Scan for the cell matching the given text and deliver its [X, Y] coordinate at center. 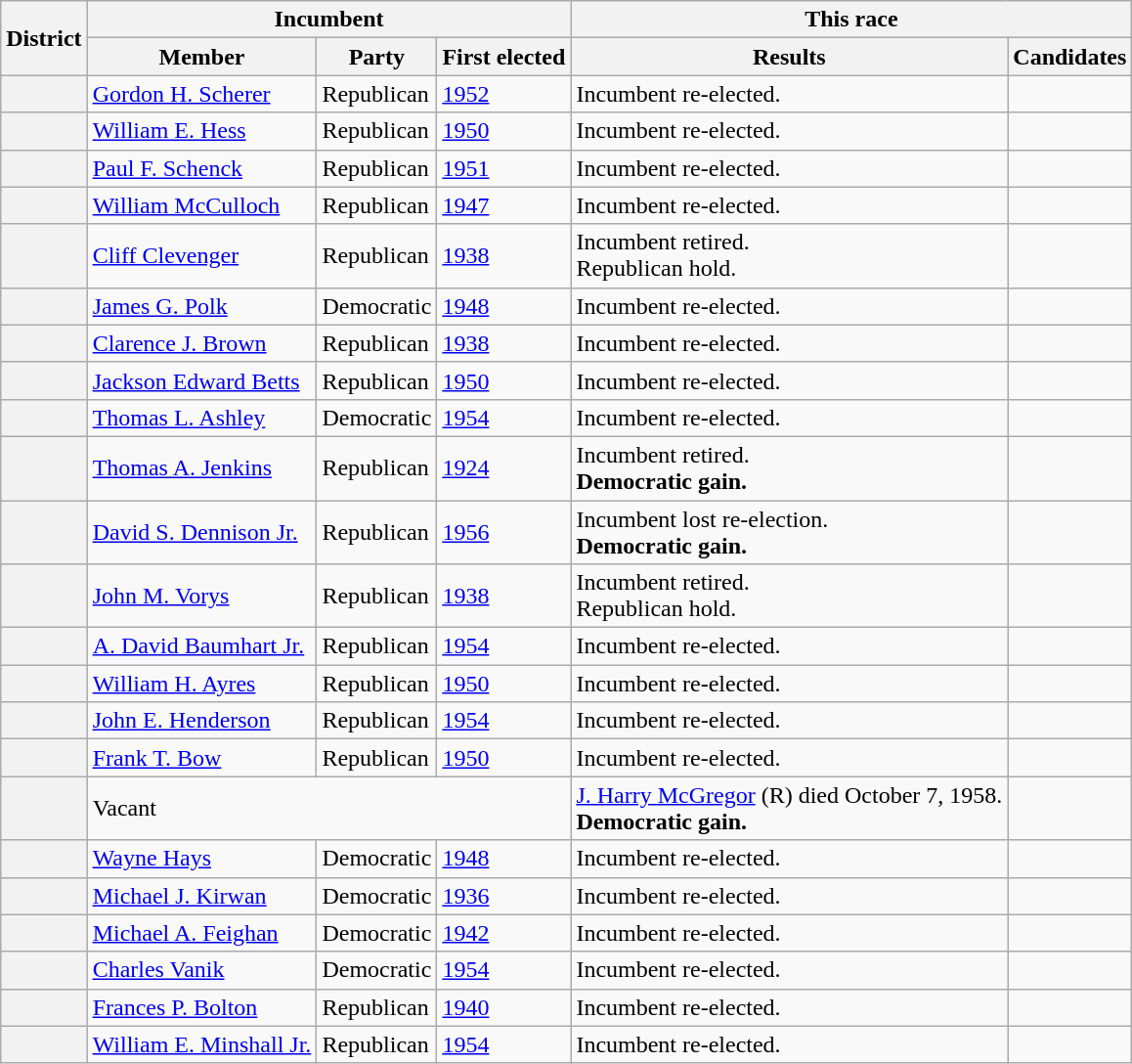
Paul F. Schenck [201, 168]
Incumbent lost re-election.Democratic gain. [790, 532]
Jackson Edward Betts [201, 380]
1952 [504, 94]
This race [851, 20]
Thomas A. Jenkins [201, 467]
William E. Minshall Jr. [201, 1044]
Frances P. Bolton [201, 1007]
William E. Hess [201, 131]
1947 [504, 205]
William H. Ayres [201, 684]
1924 [504, 467]
1936 [504, 896]
1951 [504, 168]
James G. Polk [201, 306]
J. Harry McGregor (R) died October 7, 1958.Democratic gain. [790, 808]
Cliff Clevenger [201, 256]
Incumbent [328, 20]
1940 [504, 1007]
Michael J. Kirwan [201, 896]
John M. Vorys [201, 597]
David S. Dennison Jr. [201, 532]
Thomas L. Ashley [201, 418]
Charles Vanik [201, 970]
John E. Henderson [201, 721]
1942 [504, 933]
Vacant [328, 808]
Clarence J. Brown [201, 343]
1956 [504, 532]
Michael A. Feighan [201, 933]
Party [377, 57]
Candidates [1069, 57]
Wayne Hays [201, 859]
William McCulloch [201, 205]
Frank T. Bow [201, 758]
A. David Baumhart Jr. [201, 646]
Member [201, 57]
Results [790, 57]
Incumbent retired.Democratic gain. [790, 467]
Gordon H. Scherer [201, 94]
District [44, 38]
First elected [504, 57]
